Find where the given text appears and provide that cell's center as (X, Y) coordinate. 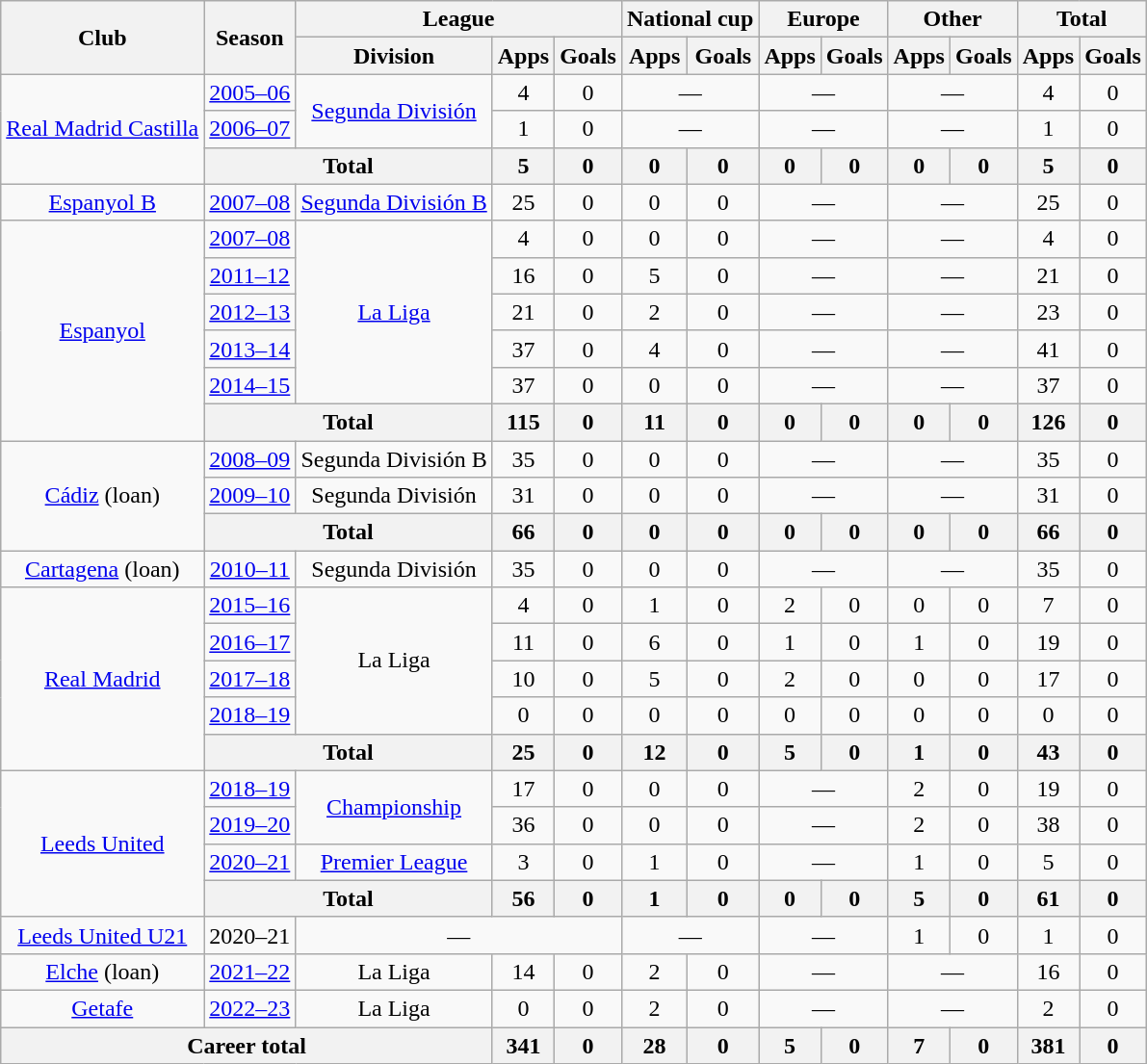
2006–07 (250, 129)
2014–15 (250, 385)
Premier League (394, 862)
Europe (823, 19)
Club (102, 38)
2013–14 (250, 349)
341 (523, 1045)
Championship (394, 807)
Leeds United (102, 843)
2016–17 (250, 642)
Real Madrid (102, 679)
2009–10 (250, 496)
Division (394, 56)
56 (523, 898)
Career total (247, 1045)
381 (1048, 1045)
43 (1048, 752)
2017–18 (250, 679)
Other (952, 19)
Espanyol (102, 330)
2021–22 (250, 972)
Elche (loan) (102, 972)
12 (654, 752)
Getafe (102, 1008)
2012–13 (250, 312)
126 (1048, 422)
Cádiz (loan) (102, 496)
2005–06 (250, 92)
2015–16 (250, 606)
League (458, 19)
Real Madrid Castilla (102, 129)
36 (523, 825)
115 (523, 422)
2010–11 (250, 569)
2022–23 (250, 1008)
Season (250, 38)
2008–09 (250, 459)
28 (654, 1045)
61 (1048, 898)
National cup (690, 19)
Espanyol B (102, 202)
Cartagena (loan) (102, 569)
14 (523, 972)
10 (523, 679)
41 (1048, 349)
Leeds United U21 (102, 935)
2011–12 (250, 275)
6 (654, 642)
23 (1048, 312)
38 (1048, 825)
2019–20 (250, 825)
3 (523, 862)
